From the cell containing the given text, extract its center point as [x, y] coordinate. 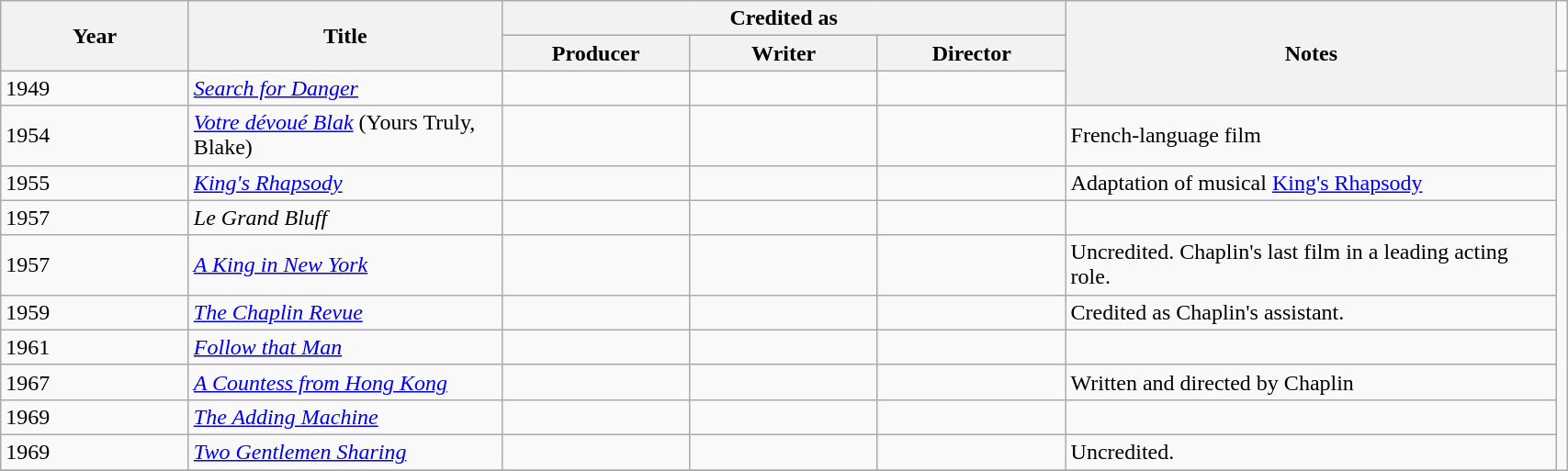
1959 [96, 312]
Adaptation of musical King's Rhapsody [1312, 183]
Search for Danger [345, 88]
Producer [595, 53]
Director [972, 53]
A Countess from Hong Kong [345, 382]
Written and directed by Chaplin [1312, 382]
Notes [1312, 53]
King's Rhapsody [345, 183]
1967 [96, 382]
Uncredited. Chaplin's last film in a leading acting role. [1312, 264]
Two Gentlemen Sharing [345, 452]
1954 [96, 136]
The Adding Machine [345, 417]
Credited as Chaplin's assistant. [1312, 312]
Follow that Man [345, 347]
Year [96, 36]
A King in New York [345, 264]
Credited as [784, 18]
Uncredited. [1312, 452]
1955 [96, 183]
Writer [784, 53]
French-language film [1312, 136]
The Chaplin Revue [345, 312]
Votre dévoué Blak (Yours Truly, Blake) [345, 136]
Title [345, 36]
1961 [96, 347]
1949 [96, 88]
Le Grand Bluff [345, 218]
